From the cell containing the given text, extract its center point as [X, Y] coordinate. 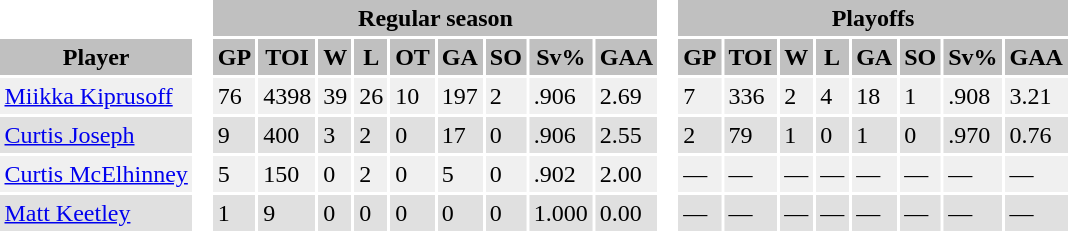
76 [234, 96]
OT [413, 57]
.902 [560, 174]
4398 [288, 96]
39 [336, 96]
18 [874, 96]
Player [96, 57]
10 [413, 96]
7 [700, 96]
.908 [973, 96]
17 [460, 135]
3.21 [1036, 96]
.970 [973, 135]
Matt Keetley [96, 213]
2.55 [626, 135]
Playoffs [874, 18]
2.69 [626, 96]
79 [750, 135]
400 [288, 135]
3 [336, 135]
336 [750, 96]
0.76 [1036, 135]
150 [288, 174]
197 [460, 96]
1.000 [560, 213]
4 [832, 96]
2.00 [626, 174]
Curtis McElhinney [96, 174]
26 [372, 96]
Regular season [435, 18]
0.00 [626, 213]
Miikka Kiprusoff [96, 96]
Curtis Joseph [96, 135]
